Pinpoint the cell where the given text exists, returning its [X, Y] midpoint coordinate. 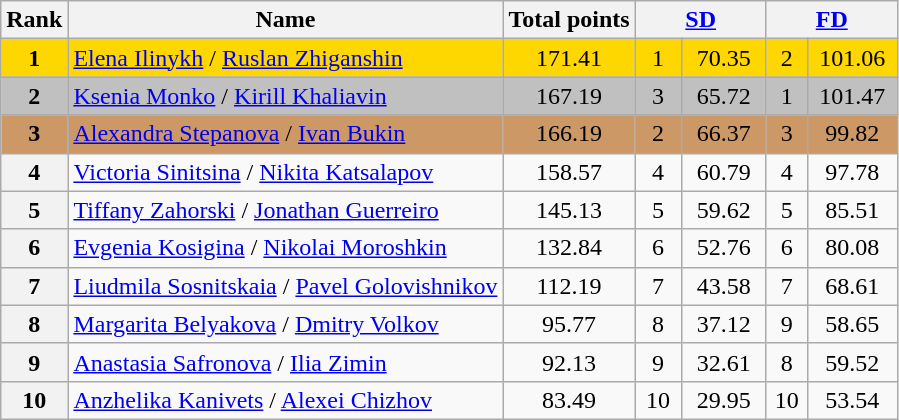
29.95 [724, 400]
59.62 [724, 210]
68.61 [852, 286]
Anzhelika Kanivets / Alexei Chizhov [286, 400]
92.13 [569, 362]
Anastasia Safronova / Ilia Zimin [286, 362]
85.51 [852, 210]
95.77 [569, 324]
37.12 [724, 324]
Ksenia Monko / Kirill Khaliavin [286, 96]
Alexandra Stepanova / Ivan Bukin [286, 134]
43.58 [724, 286]
Liudmila Sosnitskaia / Pavel Golovishnikov [286, 286]
166.19 [569, 134]
99.82 [852, 134]
Total points [569, 20]
Margarita Belyakova / Dmitry Volkov [286, 324]
Name [286, 20]
32.61 [724, 362]
66.37 [724, 134]
65.72 [724, 96]
Tiffany Zahorski / Jonathan Guerreiro [286, 210]
171.41 [569, 58]
52.76 [724, 248]
Evgenia Kosigina / Nikolai Moroshkin [286, 248]
101.06 [852, 58]
145.13 [569, 210]
Elena Ilinykh / Ruslan Zhiganshin [286, 58]
59.52 [852, 362]
70.35 [724, 58]
167.19 [569, 96]
158.57 [569, 172]
101.47 [852, 96]
60.79 [724, 172]
FD [832, 20]
132.84 [569, 248]
97.78 [852, 172]
SD [700, 20]
Rank [34, 20]
80.08 [852, 248]
83.49 [569, 400]
53.54 [852, 400]
58.65 [852, 324]
Victoria Sinitsina / Nikita Katsalapov [286, 172]
112.19 [569, 286]
